From the cell containing the given text, extract its center point as (X, Y) coordinate. 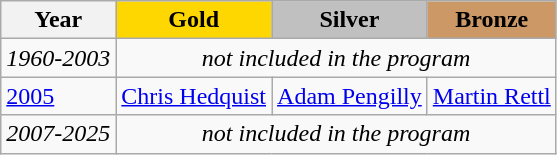
2007-2025 (58, 134)
1960-2003 (58, 58)
Martin Rettl (492, 96)
Bronze (492, 20)
Adam Pengilly (350, 96)
Silver (350, 20)
2005 (58, 96)
Chris Hedquist (194, 96)
Year (58, 20)
Gold (194, 20)
